Locate the cell with the specified text and output its (X, Y) center coordinate. 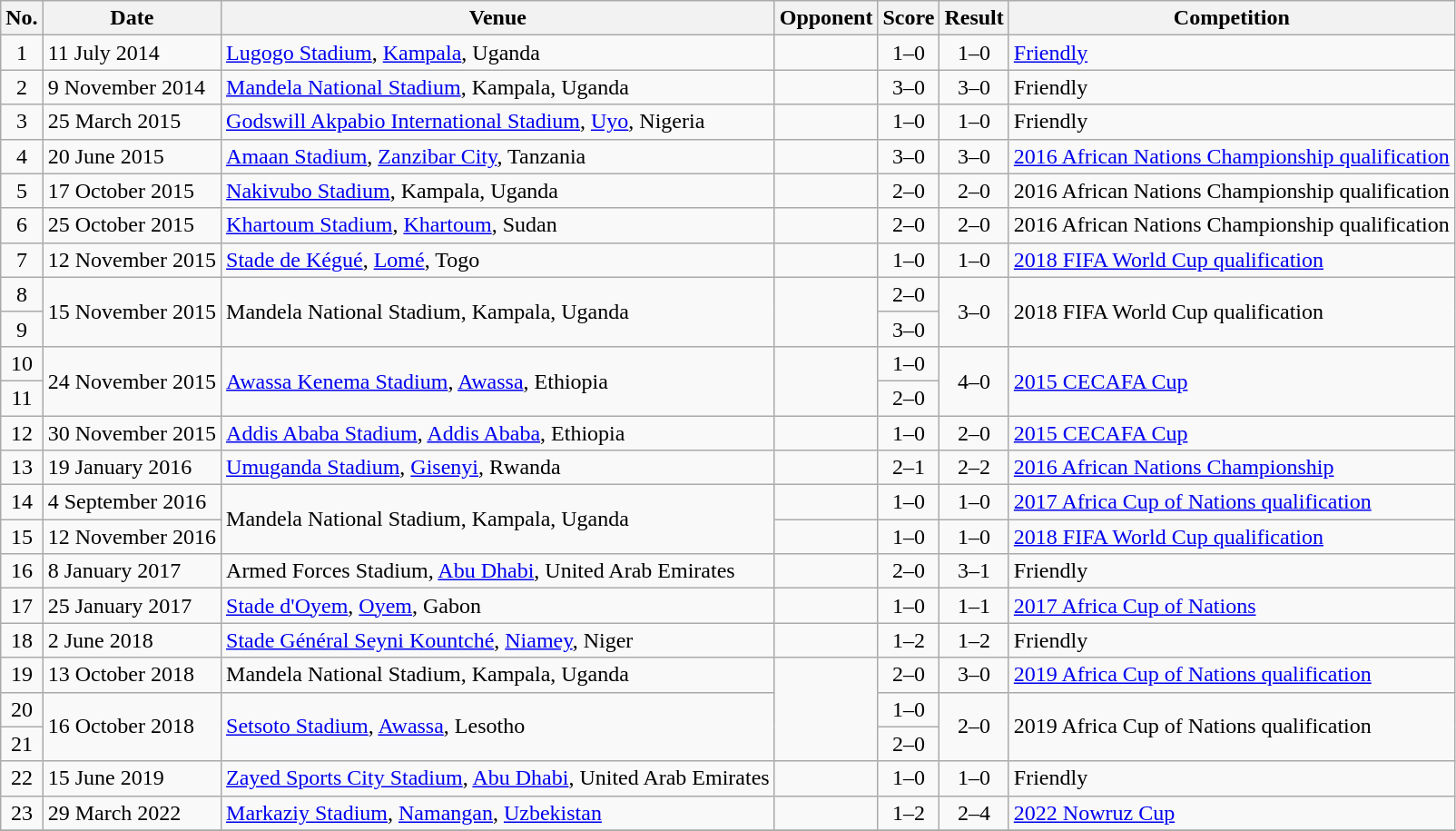
25 October 2015 (132, 225)
12 (22, 433)
Godswill Akpabio International Stadium, Uyo, Nigeria (498, 122)
Stade d'Oyem, Oyem, Gabon (498, 606)
9 (22, 329)
Umuganda Stadium, Gisenyi, Rwanda (498, 468)
8 (22, 294)
12 November 2015 (132, 260)
Lugogo Stadium, Kampala, Uganda (498, 53)
Setsoto Stadium, Awassa, Lesotho (498, 727)
Markaziy Stadium, Namangan, Uzbekistan (498, 813)
2016 African Nations Championship (1231, 468)
15 June 2019 (132, 778)
4–0 (974, 381)
16 October 2018 (132, 727)
Venue (498, 18)
Result (974, 18)
13 (22, 468)
2 June 2018 (132, 640)
1 (22, 53)
2022 Nowruz Cup (1231, 813)
24 November 2015 (132, 381)
25 January 2017 (132, 606)
7 (22, 260)
2–1 (909, 468)
3–1 (974, 571)
17 October 2015 (132, 191)
22 (22, 778)
Awassa Kenema Stadium, Awassa, Ethiopia (498, 381)
6 (22, 225)
8 January 2017 (132, 571)
5 (22, 191)
Score (909, 18)
Nakivubo Stadium, Kampala, Uganda (498, 191)
30 November 2015 (132, 433)
Amaan Stadium, Zanzibar City, Tanzania (498, 156)
2 (22, 87)
No. (22, 18)
25 March 2015 (132, 122)
21 (22, 744)
20 June 2015 (132, 156)
Stade de Kégué, Lomé, Togo (498, 260)
Competition (1231, 18)
2017 Africa Cup of Nations (1231, 606)
Opponent (826, 18)
2017 Africa Cup of Nations qualification (1231, 502)
9 November 2014 (132, 87)
Zayed Sports City Stadium, Abu Dhabi, United Arab Emirates (498, 778)
29 March 2022 (132, 813)
2–2 (974, 468)
23 (22, 813)
19 January 2016 (132, 468)
Stade Général Seyni Kountché, Niamey, Niger (498, 640)
Addis Ababa Stadium, Addis Ababa, Ethiopia (498, 433)
13 October 2018 (132, 675)
15 November 2015 (132, 312)
4 (22, 156)
11 (22, 398)
3 (22, 122)
Armed Forces Stadium, Abu Dhabi, United Arab Emirates (498, 571)
17 (22, 606)
4 September 2016 (132, 502)
2–4 (974, 813)
14 (22, 502)
19 (22, 675)
20 (22, 709)
Khartoum Stadium, Khartoum, Sudan (498, 225)
10 (22, 363)
16 (22, 571)
Date (132, 18)
1–1 (974, 606)
15 (22, 537)
11 July 2014 (132, 53)
12 November 2016 (132, 537)
18 (22, 640)
